Capture the cell that displays the provided text and extract its (x, y) central coordinate. 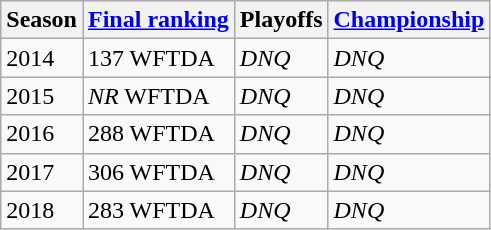
306 WFTDA (158, 172)
2017 (42, 172)
Playoffs (281, 20)
NR WFTDA (158, 96)
Season (42, 20)
283 WFTDA (158, 210)
2016 (42, 134)
Final ranking (158, 20)
2014 (42, 58)
137 WFTDA (158, 58)
288 WFTDA (158, 134)
2015 (42, 96)
2018 (42, 210)
Championship (409, 20)
